Locate the cell with the specified text and output its (X, Y) center coordinate. 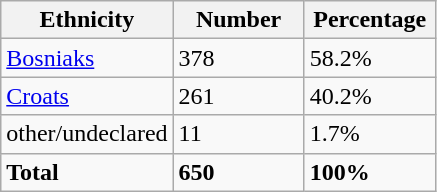
378 (238, 58)
40.2% (370, 96)
Total (87, 172)
650 (238, 172)
Percentage (370, 20)
58.2% (370, 58)
261 (238, 96)
other/undeclared (87, 134)
11 (238, 134)
Bosniaks (87, 58)
100% (370, 172)
Number (238, 20)
1.7% (370, 134)
Croats (87, 96)
Ethnicity (87, 20)
